Locate the cell with the specified text and output its (x, y) center coordinate. 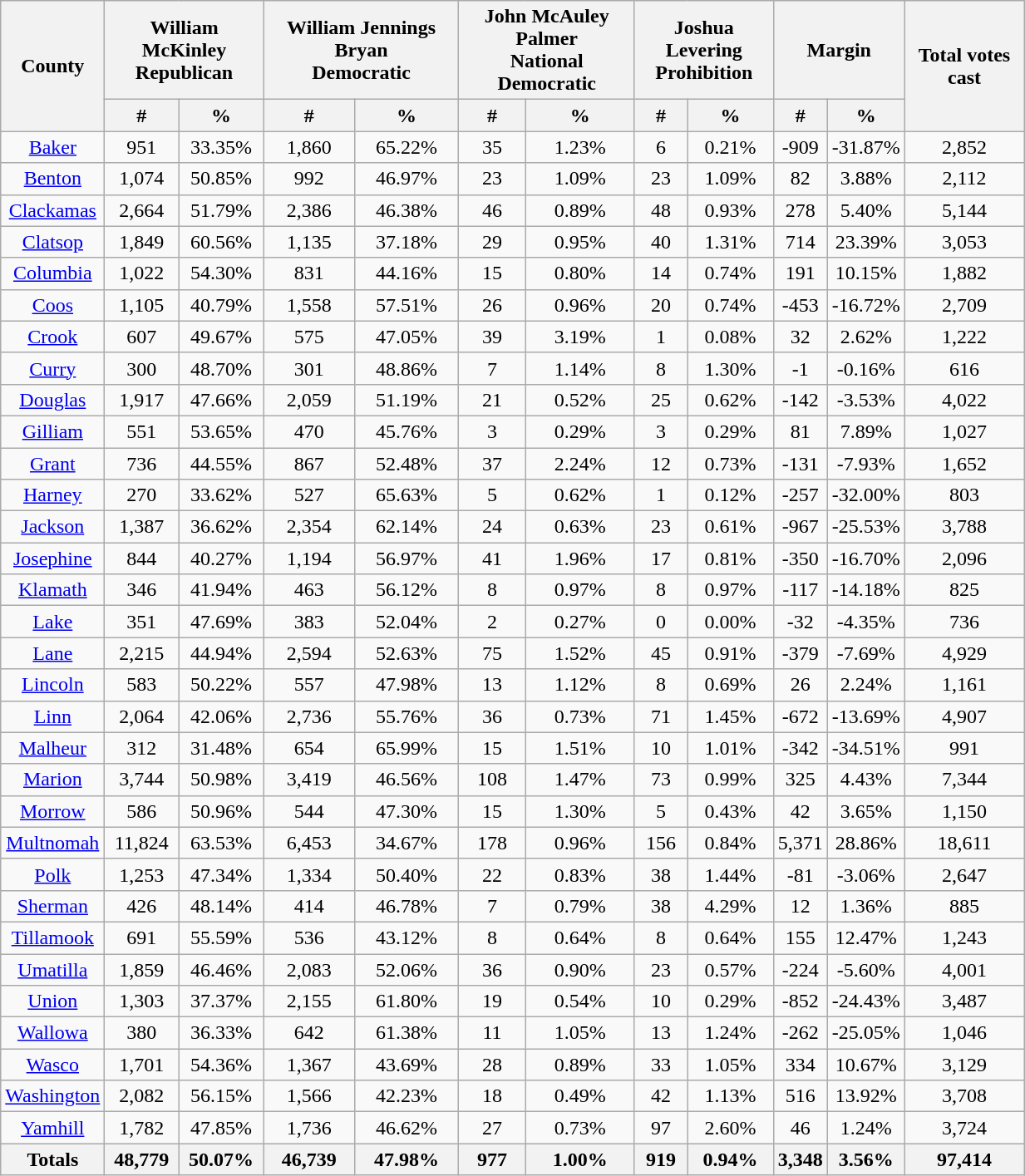
48,779 (141, 1159)
1,243 (964, 937)
Gilliam (53, 431)
1,161 (964, 685)
1,334 (309, 874)
14 (660, 273)
5,144 (964, 210)
Grant (53, 463)
0.49% (580, 1096)
1.00% (580, 1159)
46.38% (407, 210)
2,736 (309, 716)
334 (800, 1065)
551 (141, 431)
583 (141, 685)
2,059 (309, 400)
2,096 (964, 558)
4,907 (964, 716)
3,744 (141, 780)
50.98% (221, 780)
Multnomah (53, 843)
-7.93% (866, 463)
Margin (839, 50)
325 (800, 780)
51.79% (221, 210)
0.84% (731, 843)
2,386 (309, 210)
-224 (800, 970)
-3.06% (866, 874)
Coos (53, 305)
57.51% (407, 305)
1.44% (731, 874)
2,155 (309, 1001)
6 (660, 147)
54.36% (221, 1065)
45.76% (407, 431)
977 (492, 1159)
-25.05% (866, 1033)
1,917 (141, 400)
2,709 (964, 305)
1.01% (731, 748)
55.76% (407, 716)
1,849 (141, 242)
97 (660, 1128)
3.56% (866, 1159)
31.48% (221, 748)
-967 (800, 527)
40.79% (221, 305)
Jackson (53, 527)
278 (800, 210)
73 (660, 780)
Wasco (53, 1065)
991 (964, 748)
56.12% (407, 590)
-0.16% (866, 368)
19 (492, 1001)
46.62% (407, 1128)
Clatsop (53, 242)
191 (800, 273)
414 (309, 906)
61.38% (407, 1033)
-672 (800, 716)
52.63% (407, 653)
-350 (800, 558)
0.69% (731, 685)
36.33% (221, 1033)
0.79% (580, 906)
45 (660, 653)
0.94% (731, 1159)
536 (309, 937)
919 (660, 1159)
46.56% (407, 780)
0 (660, 622)
0.21% (731, 147)
108 (492, 780)
516 (800, 1096)
1,701 (141, 1065)
3,419 (309, 780)
50.22% (221, 685)
-379 (800, 653)
4,929 (964, 653)
41 (492, 558)
1,222 (964, 337)
270 (141, 495)
37.18% (407, 242)
10.15% (866, 273)
97,414 (964, 1159)
0.12% (731, 495)
County (53, 66)
0.43% (731, 811)
544 (309, 811)
156 (660, 843)
301 (309, 368)
Lincoln (53, 685)
Sherman (53, 906)
29 (492, 242)
3.19% (580, 337)
Malheur (53, 748)
11 (492, 1033)
1,074 (141, 179)
1,105 (141, 305)
831 (309, 273)
39 (492, 337)
0.83% (580, 874)
81 (800, 431)
2 (492, 622)
1.12% (580, 685)
48.86% (407, 368)
1.51% (580, 748)
56.15% (221, 1096)
2.62% (866, 337)
300 (141, 368)
2,064 (141, 716)
33 (660, 1065)
63.53% (221, 843)
-453 (800, 305)
52.04% (407, 622)
0.08% (731, 337)
2,215 (141, 653)
60.56% (221, 242)
46.97% (407, 179)
44.55% (221, 463)
951 (141, 147)
1,150 (964, 811)
3.88% (866, 179)
0.80% (580, 273)
426 (141, 906)
470 (309, 431)
5,371 (800, 843)
642 (309, 1033)
-117 (800, 590)
803 (964, 495)
82 (800, 179)
1,303 (141, 1001)
-131 (800, 463)
52.48% (407, 463)
383 (309, 622)
-257 (800, 495)
Totals (53, 1159)
52.06% (407, 970)
0.00% (731, 622)
47.05% (407, 337)
557 (309, 685)
Union (53, 1001)
-16.70% (866, 558)
867 (309, 463)
4.29% (731, 906)
0.93% (731, 210)
46,739 (309, 1159)
1,027 (964, 431)
1.96% (580, 558)
1,558 (309, 305)
48.14% (221, 906)
-32.00% (866, 495)
40.27% (221, 558)
55.59% (221, 937)
1.47% (580, 780)
-31.87% (866, 147)
0.90% (580, 970)
616 (964, 368)
0.99% (731, 780)
3,724 (964, 1128)
42.06% (221, 716)
1,882 (964, 273)
1,367 (309, 1065)
1.14% (580, 368)
463 (309, 590)
346 (141, 590)
48 (660, 210)
0.57% (731, 970)
Morrow (53, 811)
48.70% (221, 368)
10.67% (866, 1065)
13.92% (866, 1096)
11,824 (141, 843)
2,083 (309, 970)
1.36% (866, 906)
41.94% (221, 590)
65.63% (407, 495)
2.60% (731, 1128)
1,860 (309, 147)
-852 (800, 1001)
William McKinleyRepublican (185, 50)
44.16% (407, 273)
607 (141, 337)
3,348 (800, 1159)
1,859 (141, 970)
50.07% (221, 1159)
Benton (53, 179)
-342 (800, 748)
691 (141, 937)
65.22% (407, 147)
21 (492, 400)
-142 (800, 400)
-7.69% (866, 653)
-13.69% (866, 716)
1,194 (309, 558)
Marion (53, 780)
Umatilla (53, 970)
1,736 (309, 1128)
28 (492, 1065)
0.81% (731, 558)
1,387 (141, 527)
50.85% (221, 179)
47.30% (407, 811)
54.30% (221, 273)
Curry (53, 368)
46.78% (407, 906)
-34.51% (866, 748)
312 (141, 748)
43.69% (407, 1065)
586 (141, 811)
Yamhill (53, 1128)
50.40% (407, 874)
49.67% (221, 337)
155 (800, 937)
-32 (800, 622)
380 (141, 1033)
2,354 (309, 527)
0.63% (580, 527)
Wallowa (53, 1033)
1.52% (580, 653)
2,647 (964, 874)
33.35% (221, 147)
1,135 (309, 242)
17 (660, 558)
Baker (53, 147)
35 (492, 147)
3.65% (866, 811)
Crook (53, 337)
51.19% (407, 400)
1,652 (964, 463)
37.37% (221, 1001)
0.54% (580, 1001)
2,082 (141, 1096)
3,129 (964, 1065)
61.80% (407, 1001)
0.91% (731, 653)
178 (492, 843)
992 (309, 179)
12.47% (866, 937)
Lane (53, 653)
3,053 (964, 242)
1,022 (141, 273)
Josephine (53, 558)
7,344 (964, 780)
46.46% (221, 970)
27 (492, 1128)
47.34% (221, 874)
1,782 (141, 1128)
36.62% (221, 527)
-1 (800, 368)
-909 (800, 147)
42.23% (407, 1096)
3,487 (964, 1001)
1,253 (141, 874)
John McAuley PalmerNational Democratic (547, 50)
3,788 (964, 527)
-3.53% (866, 400)
28.86% (866, 843)
527 (309, 495)
4.43% (866, 780)
Tillamook (53, 937)
65.99% (407, 748)
6,453 (309, 843)
-14.18% (866, 590)
1,566 (309, 1096)
0.61% (731, 527)
1.45% (731, 716)
47.85% (221, 1128)
-25.53% (866, 527)
-5.60% (866, 970)
44.94% (221, 653)
4,001 (964, 970)
844 (141, 558)
-24.43% (866, 1001)
Klamath (53, 590)
34.67% (407, 843)
32 (800, 337)
575 (309, 337)
33.62% (221, 495)
50.96% (221, 811)
2,664 (141, 210)
53.65% (221, 431)
351 (141, 622)
0.27% (580, 622)
1.31% (731, 242)
Total votes cast (964, 66)
Lake (53, 622)
62.14% (407, 527)
-4.35% (866, 622)
Douglas (53, 400)
885 (964, 906)
5.40% (866, 210)
47.66% (221, 400)
47.69% (221, 622)
18 (492, 1096)
2,112 (964, 179)
1,046 (964, 1033)
4,022 (964, 400)
2,594 (309, 653)
Washington (53, 1096)
7.89% (866, 431)
18,611 (964, 843)
-16.72% (866, 305)
654 (309, 748)
1.23% (580, 147)
-81 (800, 874)
Joshua LeveringProhibition (703, 50)
40 (660, 242)
714 (800, 242)
825 (964, 590)
25 (660, 400)
Linn (53, 716)
75 (492, 653)
Clackamas (53, 210)
37 (492, 463)
1.13% (731, 1096)
William Jennings BryanDemocratic (361, 50)
22 (492, 874)
0.52% (580, 400)
Columbia (53, 273)
2,852 (964, 147)
20 (660, 305)
0.95% (580, 242)
23.39% (866, 242)
-262 (800, 1033)
Polk (53, 874)
24 (492, 527)
56.97% (407, 558)
Harney (53, 495)
71 (660, 716)
43.12% (407, 937)
3,708 (964, 1096)
